Capture the cell that displays the provided text and extract its (x, y) central coordinate. 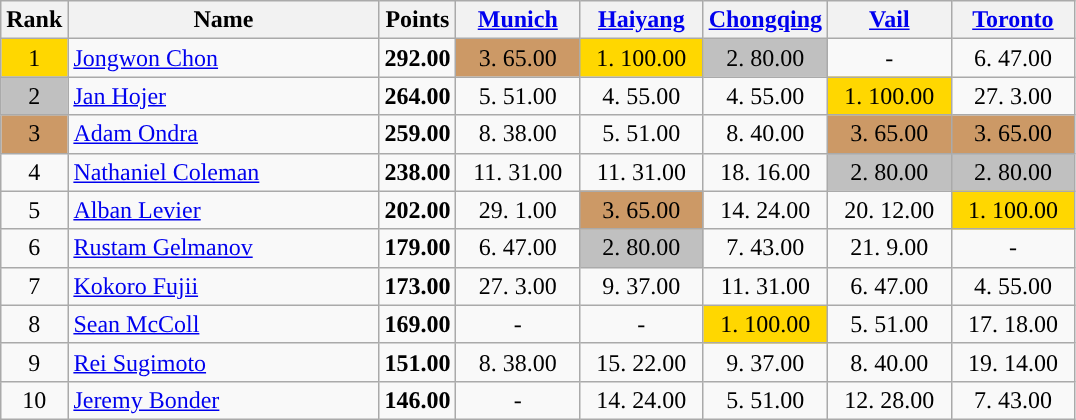
Jan Hojer (224, 96)
Munich (518, 20)
4 (34, 172)
15. 22.00 (642, 362)
5 (34, 210)
Rustam Gelmanov (224, 248)
6 (34, 248)
259.00 (418, 134)
7 (34, 286)
Toronto (1013, 20)
20. 12.00 (890, 210)
Sean McColl (224, 324)
19. 14.00 (1013, 362)
292.00 (418, 58)
179.00 (418, 248)
Chongqing (765, 20)
238.00 (418, 172)
2 (34, 96)
Jongwon Chon (224, 58)
151.00 (418, 362)
Jeremy Bonder (224, 400)
Nathaniel Coleman (224, 172)
Points (418, 20)
Alban Levier (224, 210)
Adam Ondra (224, 134)
202.00 (418, 210)
21. 9.00 (890, 248)
10 (34, 400)
173.00 (418, 286)
3 (34, 134)
Rei Sugimoto (224, 362)
18. 16.00 (765, 172)
Kokoro Fujii (224, 286)
9 (34, 362)
12. 28.00 (890, 400)
146.00 (418, 400)
8 (34, 324)
264.00 (418, 96)
169.00 (418, 324)
17. 18.00 (1013, 324)
Name (224, 20)
1 (34, 58)
Vail (890, 20)
Haiyang (642, 20)
29. 1.00 (518, 210)
Rank (34, 20)
